Search for the cell housing the specified text and yield its [X, Y] center coordinate. 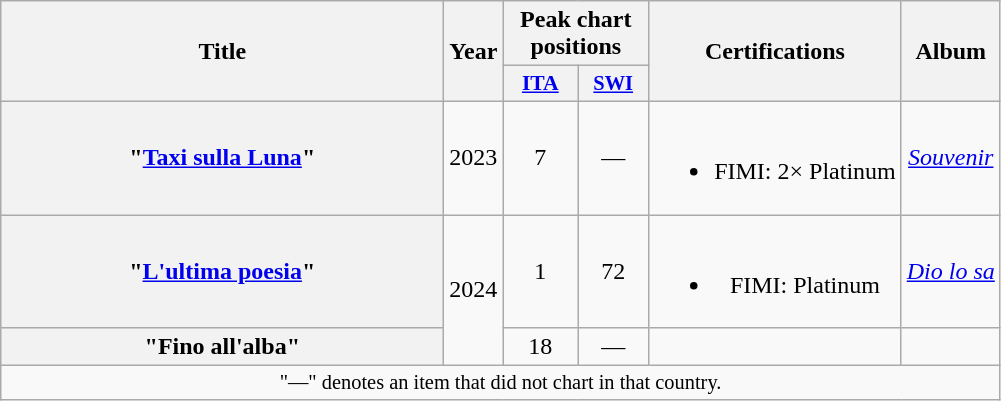
72 [614, 270]
"Fino all'alba" [222, 347]
2023 [474, 158]
SWI [614, 84]
"—" denotes an item that did not chart in that country. [501, 383]
"L'ultima poesia" [222, 270]
Year [474, 52]
"Taxi sulla Luna" [222, 158]
Title [222, 52]
7 [540, 158]
2024 [474, 290]
Album [950, 52]
ITA [540, 84]
18 [540, 347]
Certifications [776, 52]
FIMI: 2× Platinum [776, 158]
Souvenir [950, 158]
Peak chart positions [576, 34]
Dio lo sa [950, 270]
1 [540, 270]
FIMI: Platinum [776, 270]
